From the cell containing the given text, extract its center point as [X, Y] coordinate. 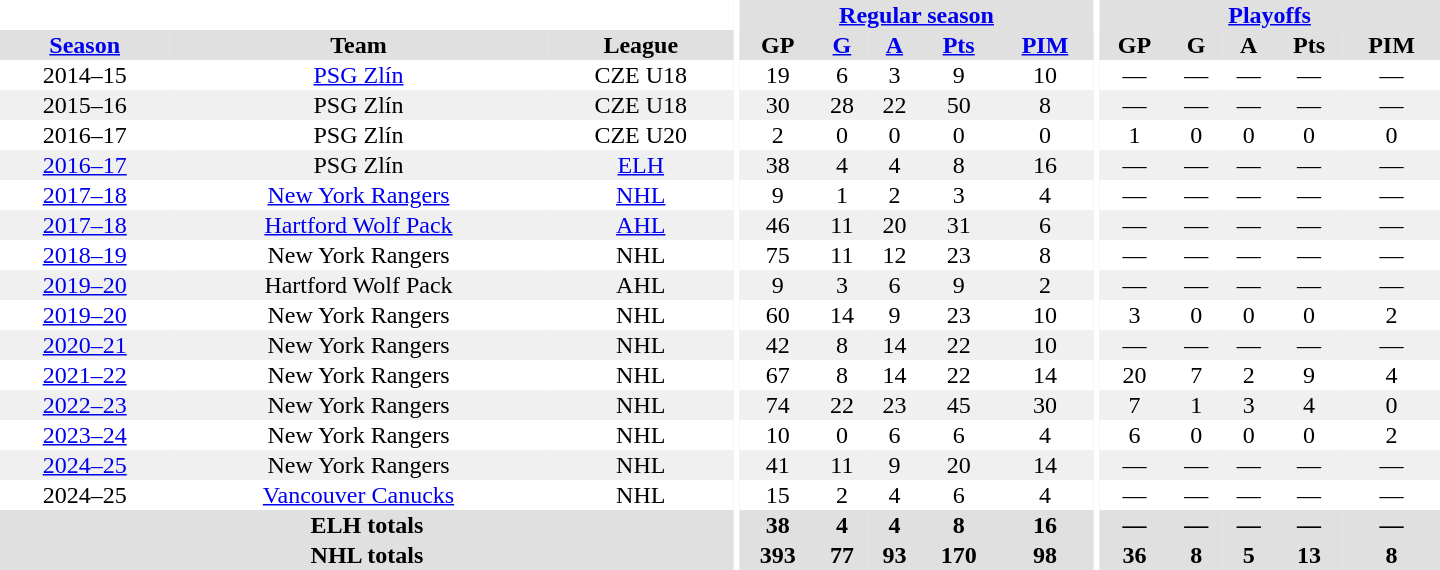
NHL totals [367, 555]
Regular season [917, 15]
93 [894, 555]
42 [778, 345]
46 [778, 225]
75 [778, 255]
28 [842, 105]
170 [959, 555]
60 [778, 315]
67 [778, 375]
13 [1309, 555]
45 [959, 405]
36 [1134, 555]
12 [894, 255]
41 [778, 465]
2014–15 [84, 75]
Season [84, 45]
ELH [641, 165]
77 [842, 555]
2015–16 [84, 105]
74 [778, 405]
393 [778, 555]
Playoffs [1270, 15]
2018–19 [84, 255]
5 [1248, 555]
98 [1046, 555]
CZE U20 [641, 135]
ELH totals [367, 525]
2023–24 [84, 435]
19 [778, 75]
15 [778, 495]
2020–21 [84, 345]
50 [959, 105]
Team [358, 45]
2022–23 [84, 405]
31 [959, 225]
Vancouver Canucks [358, 495]
League [641, 45]
2021–22 [84, 375]
